Capture the cell that displays the provided text and extract its [X, Y] central coordinate. 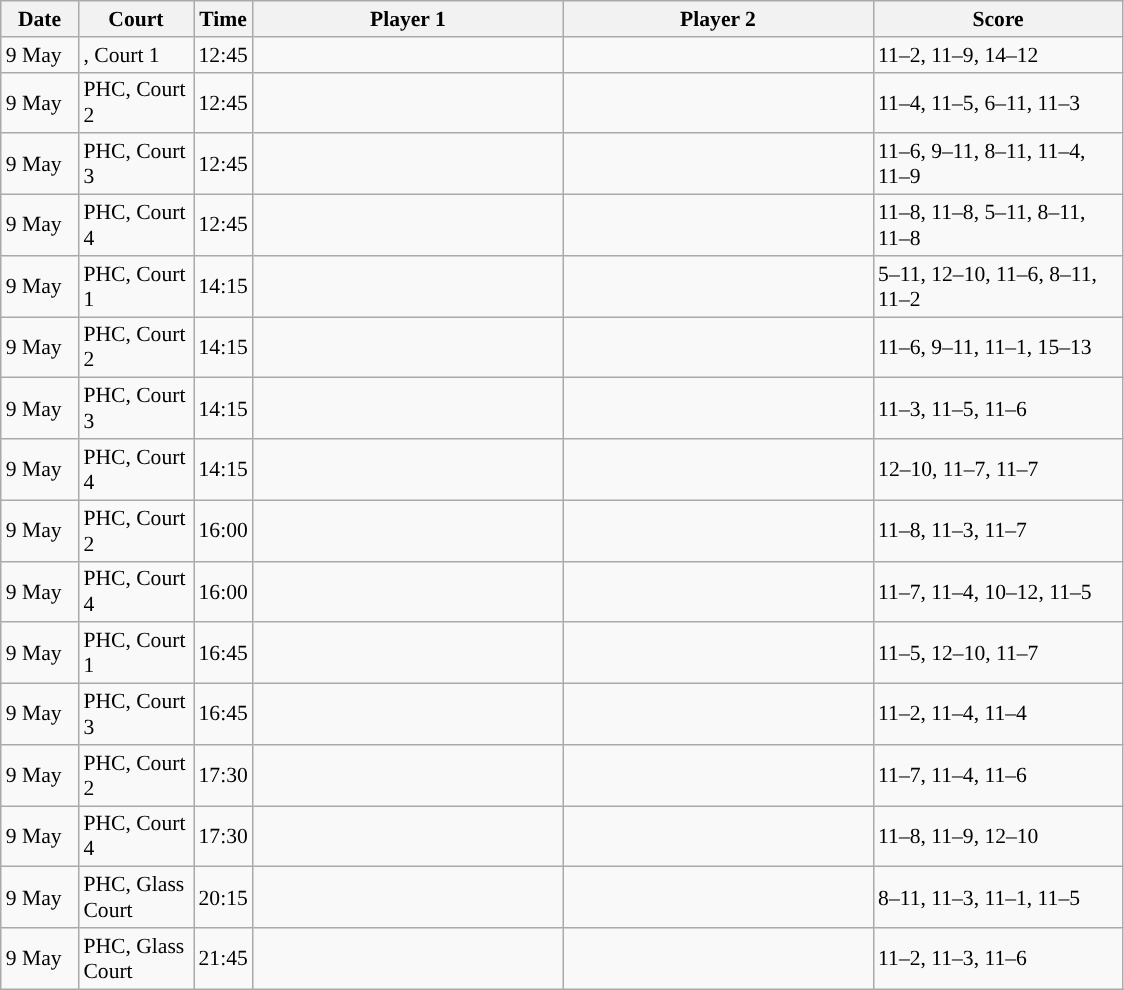
11–2, 11–4, 11–4 [998, 714]
Player 1 [408, 19]
Court [136, 19]
11–8, 11–9, 12–10 [998, 836]
11–3, 11–5, 11–6 [998, 408]
11–8, 11–3, 11–7 [998, 530]
12–10, 11–7, 11–7 [998, 470]
11–2, 11–9, 14–12 [998, 55]
11–8, 11–8, 5–11, 8–11, 11–8 [998, 226]
11–7, 11–4, 11–6 [998, 776]
11–2, 11–3, 11–6 [998, 958]
11–6, 9–11, 11–1, 15–13 [998, 348]
Score [998, 19]
11–6, 9–11, 8–11, 11–4, 11–9 [998, 164]
Time [224, 19]
, Court 1 [136, 55]
20:15 [224, 898]
11–4, 11–5, 6–11, 11–3 [998, 102]
21:45 [224, 958]
11–5, 12–10, 11–7 [998, 654]
5–11, 12–10, 11–6, 8–11, 11–2 [998, 286]
11–7, 11–4, 10–12, 11–5 [998, 592]
Player 2 [718, 19]
8–11, 11–3, 11–1, 11–5 [998, 898]
Date [40, 19]
